Capture the cell that displays the provided text and extract its (X, Y) central coordinate. 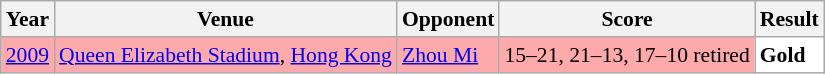
Venue (226, 19)
Queen Elizabeth Stadium, Hong Kong (226, 55)
Opponent (448, 19)
Score (626, 19)
2009 (28, 55)
15–21, 21–13, 17–10 retired (626, 55)
Gold (790, 55)
Result (790, 19)
Zhou Mi (448, 55)
Year (28, 19)
